Extract the [x, y] coordinate from the center of the cell holding the provided text.  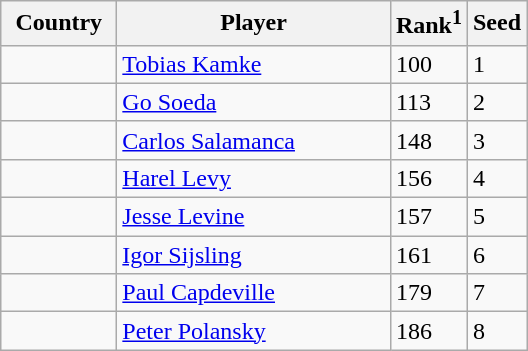
3 [496, 140]
7 [496, 293]
161 [428, 255]
Tobias Kamke [254, 64]
156 [428, 178]
Go Soeda [254, 102]
186 [428, 331]
179 [428, 293]
Player [254, 24]
Paul Capdeville [254, 293]
1 [496, 64]
113 [428, 102]
Carlos Salamanca [254, 140]
Peter Polansky [254, 331]
148 [428, 140]
2 [496, 102]
Igor Sijsling [254, 255]
Harel Levy [254, 178]
5 [496, 217]
157 [428, 217]
8 [496, 331]
6 [496, 255]
Country [59, 24]
4 [496, 178]
Seed [496, 24]
Rank1 [428, 24]
Jesse Levine [254, 217]
100 [428, 64]
